Pinpoint the cell where the given text exists, returning its [x, y] midpoint coordinate. 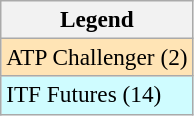
ITF Futures (14) [97, 95]
ATP Challenger (2) [97, 57]
Legend [97, 19]
